Output the (x, y) coordinate of the center of the cell containing the given text.  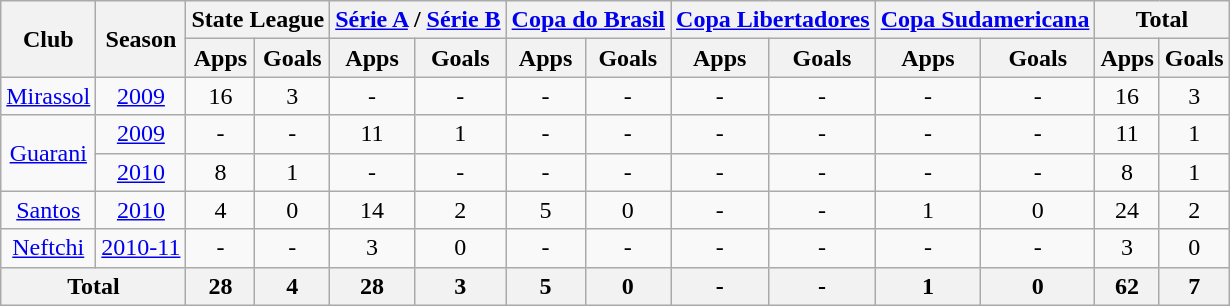
Série A / Série B (418, 20)
7 (1194, 286)
14 (372, 210)
62 (1127, 286)
2010-11 (141, 248)
Guarani (48, 153)
Season (141, 39)
Copa do Brasil (588, 20)
Santos (48, 210)
Copa Libertadores (774, 20)
Neftchi (48, 248)
Mirassol (48, 96)
State League (258, 20)
Club (48, 39)
24 (1127, 210)
Copa Sudamericana (985, 20)
